Search for the cell housing the specified text and yield its [x, y] center coordinate. 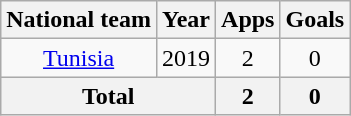
Tunisia [79, 58]
2019 [186, 58]
National team [79, 20]
Total [108, 96]
Year [186, 20]
Goals [315, 20]
Apps [248, 20]
